Output the (x, y) coordinate of the center of the cell containing the given text.  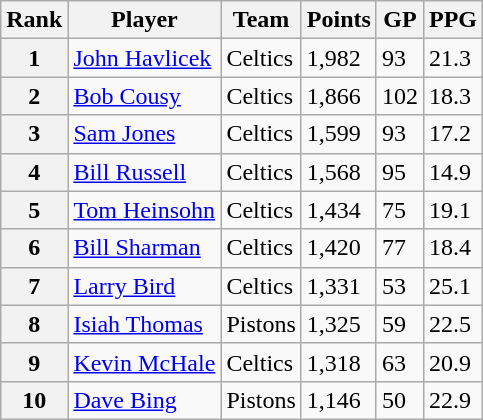
Rank (34, 20)
Player (144, 20)
PPG (452, 20)
Sam Jones (144, 134)
7 (34, 286)
21.3 (452, 58)
Dave Bing (144, 400)
2 (34, 96)
6 (34, 248)
1,331 (338, 286)
Kevin McHale (144, 362)
102 (400, 96)
Bill Russell (144, 172)
77 (400, 248)
18.4 (452, 248)
19.1 (452, 210)
20.9 (452, 362)
5 (34, 210)
Bill Sharman (144, 248)
14.9 (452, 172)
75 (400, 210)
1,318 (338, 362)
59 (400, 324)
22.9 (452, 400)
Isiah Thomas (144, 324)
1,568 (338, 172)
25.1 (452, 286)
GP (400, 20)
53 (400, 286)
1 (34, 58)
8 (34, 324)
Tom Heinsohn (144, 210)
Points (338, 20)
63 (400, 362)
9 (34, 362)
1,325 (338, 324)
18.3 (452, 96)
1,866 (338, 96)
4 (34, 172)
3 (34, 134)
95 (400, 172)
1,982 (338, 58)
1,146 (338, 400)
Team (261, 20)
1,434 (338, 210)
Larry Bird (144, 286)
17.2 (452, 134)
Bob Cousy (144, 96)
10 (34, 400)
1,599 (338, 134)
50 (400, 400)
22.5 (452, 324)
1,420 (338, 248)
John Havlicek (144, 58)
